Return the [X, Y] coordinate for the center point of the cell that contains the specified text.  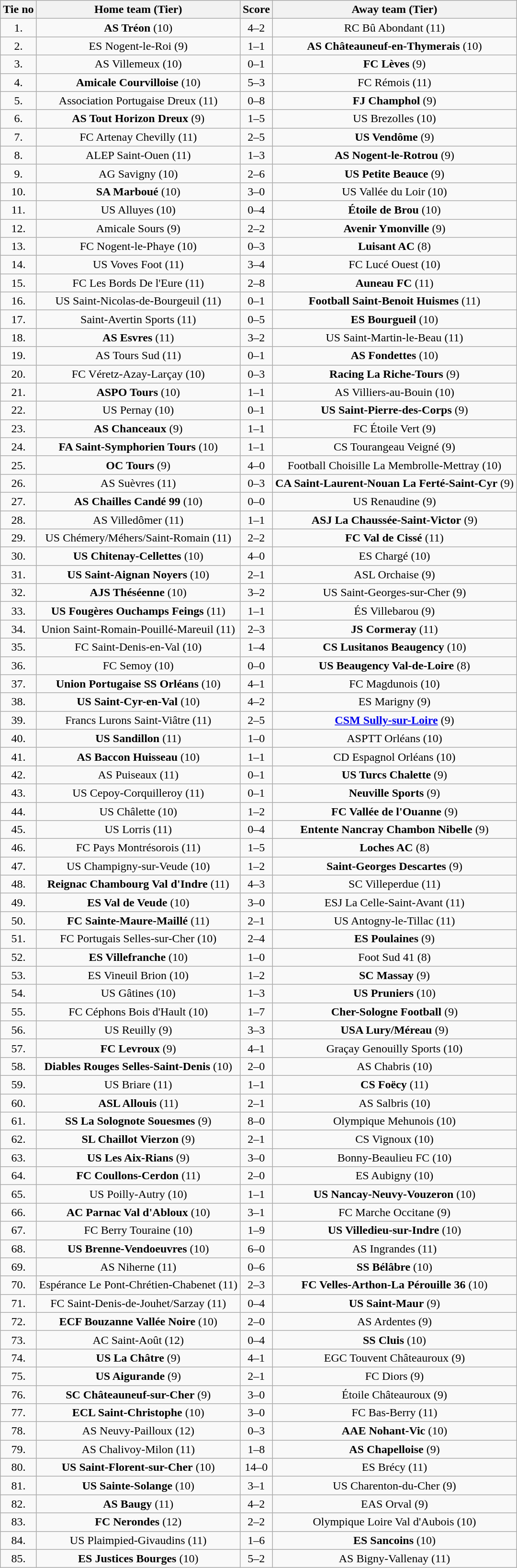
2–4 [256, 939]
ECF Bouzanne Vallée Noire (10) [138, 1321]
34. [18, 629]
OC Tours (9) [138, 465]
SS Cluis (10) [394, 1340]
Graçay Genouilly Sports (10) [394, 1048]
ASL Orchaise (9) [394, 575]
30. [18, 556]
US Plaimpied-Givaudins (11) [138, 1540]
AS Baccon Huisseau (10) [138, 756]
AS Tréon (10) [138, 28]
22. [18, 410]
28. [18, 519]
AS Chapelloise (9) [394, 1449]
US Petite Beauce (9) [394, 173]
Francs Lurons Saint-Viâtre (11) [138, 720]
AS Chailles Candé 99 (10) [138, 501]
AAE Nohant-Vic (10) [394, 1431]
ASPTT Orléans (10) [394, 738]
US Voves Foot (11) [138, 265]
US Vallée du Loir (10) [394, 192]
52. [18, 957]
68. [18, 1249]
US Saint-Martin-le-Beau (11) [394, 338]
FC Sainte-Maure-Maillé (11) [138, 921]
19. [18, 356]
US Pruniers (10) [394, 993]
FC Rémois (11) [394, 82]
ECL Saint-Christophe (10) [138, 1413]
10. [18, 192]
Away team (Tier) [394, 10]
FC Magdunois (10) [394, 684]
Amicale Courvilloise (10) [138, 82]
ASL Allouis (11) [138, 1103]
20. [18, 374]
Cher-Sologne Football (9) [394, 1012]
FC Portugais Selles-sur-Cher (10) [138, 939]
FC Artenay Chevilly (11) [138, 137]
US Sainte-Solange (10) [138, 1486]
AS Villemeux (10) [138, 64]
1–7 [256, 1012]
US Saint-Florent-sur-Cher (10) [138, 1467]
Olympique Loire Val d'Aubois (10) [394, 1522]
SL Chaillot Vierzon (9) [138, 1139]
8. [18, 155]
76. [18, 1395]
ES Justices Bourges (10) [138, 1558]
EAS Orval (9) [394, 1504]
Auneau FC (11) [394, 283]
US Turcs Chalette (9) [394, 775]
AS Chabris (10) [394, 1066]
US Antogny-le-Tillac (11) [394, 921]
AS Chanceaux (9) [138, 429]
14–0 [256, 1467]
4. [18, 82]
7. [18, 137]
ASPO Tours (10) [138, 392]
Diables Rouges Selles-Saint-Denis (10) [138, 1066]
4–3 [256, 884]
CD Espagnol Orléans (10) [394, 756]
US Saint-Georges-sur-Cher (9) [394, 593]
65. [18, 1194]
CS Vignoux (10) [394, 1139]
12. [18, 228]
CS Tourangeau Veigné (9) [394, 447]
US Beaugency Val-de-Loire (8) [394, 666]
USA Lury/Méreau (9) [394, 1030]
23. [18, 429]
RC Bû Abondant (11) [394, 28]
Union Portugaise SS Orléans (10) [138, 684]
1–4 [256, 647]
50. [18, 921]
ES Vineuil Brion (10) [138, 975]
26. [18, 483]
70. [18, 1285]
71. [18, 1303]
AC Saint-Août (12) [138, 1340]
Tie no [18, 10]
AG Savigny (10) [138, 173]
73. [18, 1340]
FC Nogent-le-Phaye (10) [138, 247]
67. [18, 1230]
FC Céphons Bois d'Hault (10) [138, 1012]
13. [18, 247]
AS Villiers-au-Bouin (10) [394, 392]
3. [18, 64]
56. [18, 1030]
44. [18, 812]
61. [18, 1121]
US La Châtre (9) [138, 1358]
48. [18, 884]
AS Chalivoy-Milon (11) [138, 1449]
US Chémery/Méhers/Saint-Romain (11) [138, 538]
Foot Sud 41 (8) [394, 957]
Football Saint-Benoit Huismes (11) [394, 301]
35. [18, 647]
US Pernay (10) [138, 410]
US Châlette (10) [138, 812]
Score [256, 10]
33. [18, 611]
US Briare (11) [138, 1084]
85. [18, 1558]
ASJ La Chaussée-Saint-Victor (9) [394, 519]
45. [18, 830]
74. [18, 1358]
55. [18, 1012]
US Villedieu-sur-Indre (10) [394, 1230]
ES Marigny (9) [394, 702]
59. [18, 1084]
US Brezolles (10) [394, 119]
AS Neuvy-Pailloux (12) [138, 1431]
SC Massay (9) [394, 975]
Home team (Tier) [138, 10]
AS Ardentes (9) [394, 1321]
US Nancay-Neuvy-Vouzeron (10) [394, 1194]
39. [18, 720]
16. [18, 301]
57. [18, 1048]
FJ Champhol (9) [394, 101]
US Alluyes (10) [138, 210]
ES Bourgueil (10) [394, 319]
AS Nogent-le-Rotrou (9) [394, 155]
14. [18, 265]
ES Val de Veude (10) [138, 902]
CA Saint-Laurent-Nouan La Ferté-Saint-Cyr (9) [394, 483]
SC Villeperdue (11) [394, 884]
18. [18, 338]
FC Véretz-Azay-Larçay (10) [138, 374]
79. [18, 1449]
US Saint-Nicolas-de-Bourgeuil (11) [138, 301]
5. [18, 101]
Luisant AC (8) [394, 247]
46. [18, 848]
US Aigurande (9) [138, 1376]
FC Coullons-Cerdon (11) [138, 1176]
8–0 [256, 1121]
FC Saint-Denis-en-Val (10) [138, 647]
US Vendôme (9) [394, 137]
84. [18, 1540]
Olympique Mehunois (10) [394, 1121]
AS Puiseaux (11) [138, 775]
US Les Aix-Rians (9) [138, 1158]
6–0 [256, 1249]
FC Velles-Arthon-La Pérouille 36 (10) [394, 1285]
ESJ La Celle-Saint-Avant (11) [394, 902]
US Sandillon (11) [138, 738]
AS Baugy (11) [138, 1504]
US Charenton-du-Cher (9) [394, 1486]
5–3 [256, 82]
1–8 [256, 1449]
FC Berry Touraine (10) [138, 1230]
0–5 [256, 319]
FC Semoy (10) [138, 666]
83. [18, 1522]
US Cepoy-Corquilleroy (11) [138, 793]
ES Chargé (10) [394, 556]
SA Marboué (10) [138, 192]
77. [18, 1413]
US Brenne-Vendoeuvres (10) [138, 1249]
80. [18, 1467]
FC Lèves (9) [394, 64]
ES Sancoins (10) [394, 1540]
75. [18, 1376]
FC Levroux (9) [138, 1048]
37. [18, 684]
ES Villefranche (10) [138, 957]
27. [18, 501]
9. [18, 173]
62. [18, 1139]
SS La Solognote Souesmes (9) [138, 1121]
AS Esvres (11) [138, 338]
AS Salbris (10) [394, 1103]
US Champigny-sur-Veude (10) [138, 866]
43. [18, 793]
FC Pays Montrésorois (11) [138, 848]
1–9 [256, 1230]
Étoile Châteauroux (9) [394, 1395]
69. [18, 1267]
FC Vallée de l'Ouanne (9) [394, 812]
1. [18, 28]
3–4 [256, 265]
ES Nogent-le-Roi (9) [138, 46]
US Lorris (11) [138, 830]
3–3 [256, 1030]
US Saint-Pierre-des-Corps (9) [394, 410]
FC Lucé Ouest (10) [394, 265]
Racing La Riche-Tours (9) [394, 374]
US Saint-Cyr-en-Val (10) [138, 702]
US Poilly-Autry (10) [138, 1194]
1–6 [256, 1540]
FC Étoile Vert (9) [394, 429]
5–2 [256, 1558]
2–6 [256, 173]
25. [18, 465]
AS Fondettes (10) [394, 356]
US Fougères Ouchamps Feings (11) [138, 611]
US Gâtines (10) [138, 993]
FC Diors (9) [394, 1376]
ES Poulaines (9) [394, 939]
53. [18, 975]
US Saint-Aignan Noyers (10) [138, 575]
FC Marche Occitane (9) [394, 1212]
42. [18, 775]
Loches AC (8) [394, 848]
FC Les Bords De l'Eure (11) [138, 283]
Entente Nancray Chambon Nibelle (9) [394, 830]
AS Niherne (11) [138, 1267]
AS Villedômer (11) [138, 519]
AS Tout Horizon Dreux (9) [138, 119]
AC Parnac Val d'Abloux (10) [138, 1212]
US Reuilly (9) [138, 1030]
AS Ingrandes (11) [394, 1249]
31. [18, 575]
Amicale Sours (9) [138, 228]
Saint-Georges Descartes (9) [394, 866]
CSM Sully-sur-Loire (9) [394, 720]
AS Tours Sud (11) [138, 356]
0–6 [256, 1267]
66. [18, 1212]
11. [18, 210]
FA Saint-Symphorien Tours (10) [138, 447]
AS Châteauneuf-en-Thymerais (10) [394, 46]
15. [18, 283]
49. [18, 902]
81. [18, 1486]
Bonny-Beaulieu FC (10) [394, 1158]
FC Nerondes (12) [138, 1522]
EGC Touvent Châteauroux (9) [394, 1358]
21. [18, 392]
AS Bigny-Vallenay (11) [394, 1558]
CS Lusitanos Beaugency (10) [394, 647]
72. [18, 1321]
US Saint-Maur (9) [394, 1303]
78. [18, 1431]
64. [18, 1176]
51. [18, 939]
AS Suèvres (11) [138, 483]
0–8 [256, 101]
82. [18, 1504]
ES Aubigny (10) [394, 1176]
FC Bas-Berry (11) [394, 1413]
SC Châteauneuf-sur-Cher (9) [138, 1395]
54. [18, 993]
2. [18, 46]
ALEP Saint-Ouen (11) [138, 155]
Association Portugaise Dreux (11) [138, 101]
2–8 [256, 283]
40. [18, 738]
US Chitenay-Cellettes (10) [138, 556]
36. [18, 666]
41. [18, 756]
6. [18, 119]
ÉS Villebarou (9) [394, 611]
24. [18, 447]
FC Val de Cissé (11) [394, 538]
Reignac Chambourg Val d'Indre (11) [138, 884]
Étoile de Brou (10) [394, 210]
29. [18, 538]
47. [18, 866]
Espérance Le Pont-Chrétien-Chabenet (11) [138, 1285]
38. [18, 702]
Football Choisille La Membrolle-Mettray (10) [394, 465]
Avenir Ymonville (9) [394, 228]
60. [18, 1103]
32. [18, 593]
US Renaudine (9) [394, 501]
CS Foëcy (11) [394, 1084]
Saint-Avertin Sports (11) [138, 319]
AJS Théséenne (10) [138, 593]
ES Brécy (11) [394, 1467]
17. [18, 319]
Union Saint-Romain-Pouillé-Mareuil (11) [138, 629]
Neuville Sports (9) [394, 793]
58. [18, 1066]
JS Cormeray (11) [394, 629]
63. [18, 1158]
FC Saint-Denis-de-Jouhet/Sarzay (11) [138, 1303]
SS Bélâbre (10) [394, 1267]
